From the cell containing the given text, extract its center point as (x, y) coordinate. 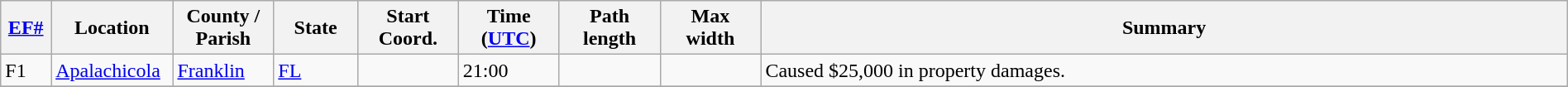
21:00 (509, 70)
Start Coord. (408, 28)
Apalachicola (112, 70)
State (316, 28)
Location (112, 28)
Max width (710, 28)
County / Parish (223, 28)
Summary (1164, 28)
Path length (610, 28)
EF# (26, 28)
Franklin (223, 70)
FL (316, 70)
F1 (26, 70)
Caused $25,000 in property damages. (1164, 70)
Time (UTC) (509, 28)
